Identify which cell holds the provided text, then report its [x, y] central coordinate. 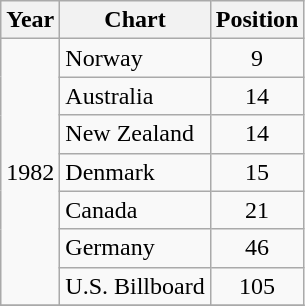
105 [257, 286]
46 [257, 248]
Canada [135, 210]
Australia [135, 96]
1982 [30, 172]
New Zealand [135, 134]
Denmark [135, 172]
Germany [135, 248]
Position [257, 20]
21 [257, 210]
15 [257, 172]
U.S. Billboard [135, 286]
9 [257, 58]
Norway [135, 58]
Year [30, 20]
Chart [135, 20]
